Identify which cell holds the provided text, then report its [X, Y] central coordinate. 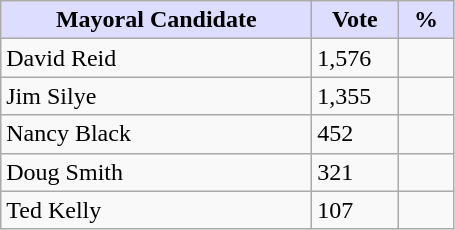
1,355 [355, 96]
Nancy Black [156, 134]
Jim Silye [156, 96]
% [426, 20]
452 [355, 134]
107 [355, 210]
Vote [355, 20]
Doug Smith [156, 172]
321 [355, 172]
Mayoral Candidate [156, 20]
David Reid [156, 58]
Ted Kelly [156, 210]
1,576 [355, 58]
